Pinpoint the cell where the given text exists, returning its [x, y] midpoint coordinate. 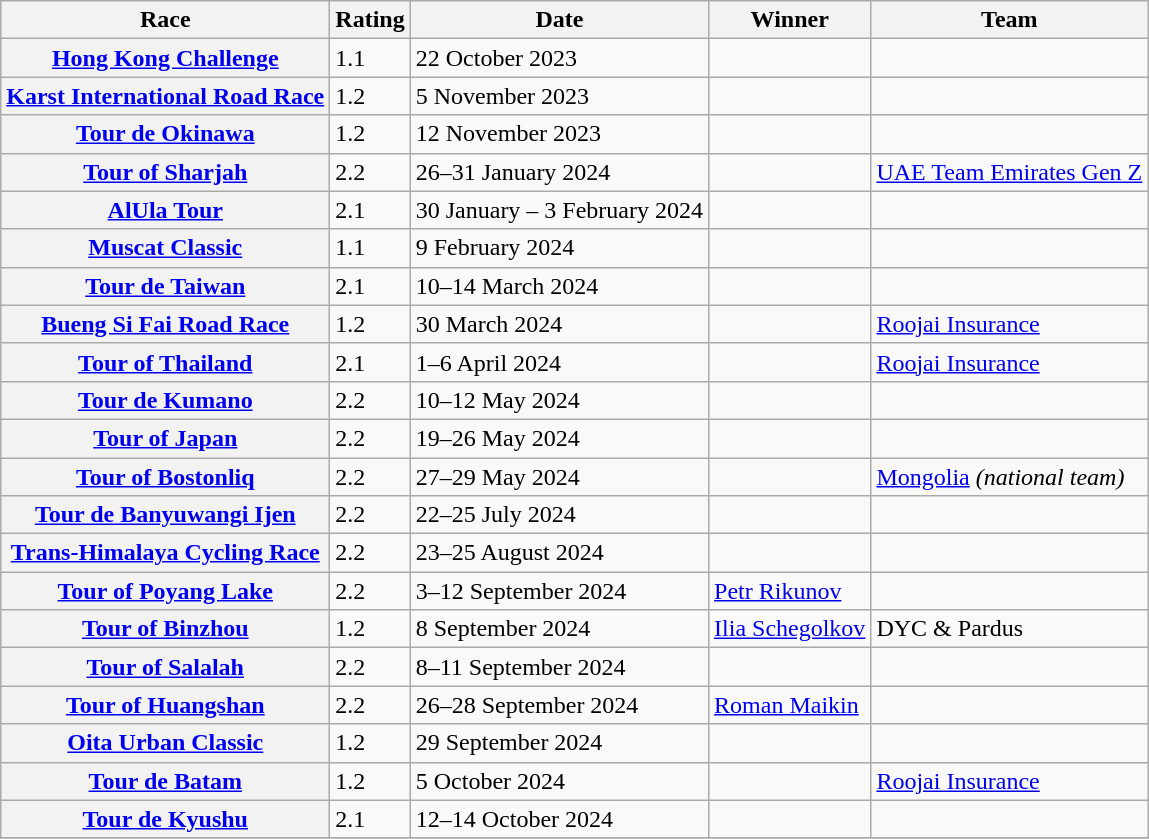
Tour de Kumano [166, 400]
10–14 March 2024 [559, 286]
Winner [790, 20]
9 February 2024 [559, 248]
8–11 September 2024 [559, 667]
Date [559, 20]
Tour de Taiwan [166, 286]
UAE Team Emirates Gen Z [1010, 172]
29 September 2024 [559, 743]
Karst International Road Race [166, 96]
AlUla Tour [166, 210]
Tour of Japan [166, 438]
DYC & Pardus [1010, 629]
Tour of Bostonliq [166, 477]
10–12 May 2024 [559, 400]
Trans-Himalaya Cycling Race [166, 553]
Tour of Poyang Lake [166, 591]
30 January – 3 February 2024 [559, 210]
Mongolia (national team) [1010, 477]
12 November 2023 [559, 134]
Tour of Sharjah [166, 172]
Tour de Kyushu [166, 819]
Hong Kong Challenge [166, 58]
30 March 2024 [559, 324]
27–29 May 2024 [559, 477]
Muscat Classic [166, 248]
Team [1010, 20]
3–12 September 2024 [559, 591]
26–28 September 2024 [559, 705]
12–14 October 2024 [559, 819]
Tour de Batam [166, 781]
Tour of Salalah [166, 667]
Oita Urban Classic [166, 743]
5 October 2024 [559, 781]
Tour de Okinawa [166, 134]
Race [166, 20]
Tour of Huangshan [166, 705]
8 September 2024 [559, 629]
Rating [370, 20]
Tour de Banyuwangi Ijen [166, 515]
5 November 2023 [559, 96]
22 October 2023 [559, 58]
26–31 January 2024 [559, 172]
23–25 August 2024 [559, 553]
Roman Maikin [790, 705]
Tour of Thailand [166, 362]
1–6 April 2024 [559, 362]
Tour of Binzhou [166, 629]
Ilia Schegolkov [790, 629]
22–25 July 2024 [559, 515]
Bueng Si Fai Road Race [166, 324]
Petr Rikunov [790, 591]
19–26 May 2024 [559, 438]
